Determine the [X, Y] coordinate at the center of the cell enclosing the given text.  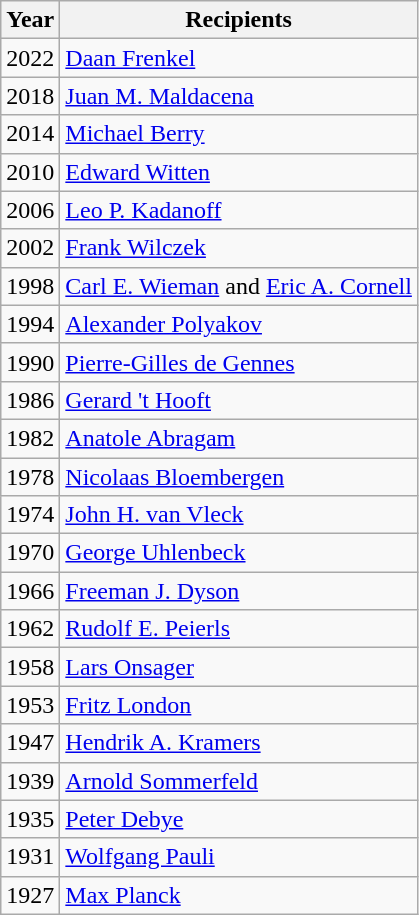
Pierre-Gilles de Gennes [239, 362]
1953 [30, 705]
Gerard 't Hooft [239, 400]
Wolfgang Pauli [239, 857]
Recipients [239, 20]
Juan M. Maldacena [239, 96]
1994 [30, 324]
1931 [30, 857]
2022 [30, 58]
Max Planck [239, 895]
1970 [30, 553]
2014 [30, 134]
George Uhlenbeck [239, 553]
Lars Onsager [239, 667]
1927 [30, 895]
1935 [30, 819]
1990 [30, 362]
Hendrik A. Kramers [239, 743]
Rudolf E. Peierls [239, 629]
1939 [30, 781]
1962 [30, 629]
Freeman J. Dyson [239, 591]
2006 [30, 210]
1974 [30, 515]
2018 [30, 96]
1978 [30, 477]
1998 [30, 286]
Peter Debye [239, 819]
Year [30, 20]
1966 [30, 591]
Leo P. Kadanoff [239, 210]
1958 [30, 667]
Arnold Sommerfeld [239, 781]
Alexander Polyakov [239, 324]
Nicolaas Bloembergen [239, 477]
John H. van Vleck [239, 515]
2002 [30, 248]
2010 [30, 172]
1982 [30, 438]
Fritz London [239, 705]
Daan Frenkel [239, 58]
Carl E. Wieman and Eric A. Cornell [239, 286]
1947 [30, 743]
Michael Berry [239, 134]
Frank Wilczek [239, 248]
Anatole Abragam [239, 438]
Edward Witten [239, 172]
1986 [30, 400]
